Return (x, y) of the center of cell containing provided text 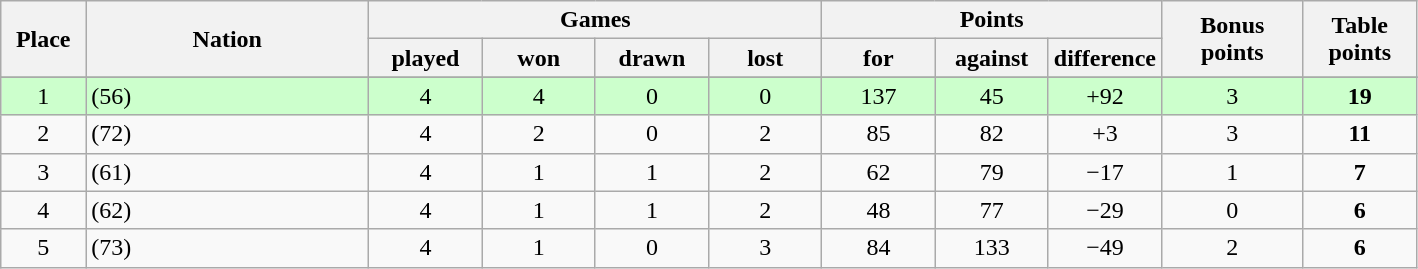
−29 (1104, 210)
19 (1360, 96)
for (878, 58)
(73) (228, 248)
drawn (652, 58)
77 (992, 210)
Place (44, 39)
Nation (228, 39)
lost (766, 58)
45 (992, 96)
played (426, 58)
(72) (228, 134)
−17 (1104, 172)
(62) (228, 210)
11 (1360, 134)
84 (878, 248)
7 (1360, 172)
+3 (1104, 134)
Bonuspoints (1233, 39)
(56) (228, 96)
+92 (1104, 96)
82 (992, 134)
difference (1104, 58)
48 (878, 210)
5 (44, 248)
133 (992, 248)
Games (596, 20)
−49 (1104, 248)
Points (992, 20)
62 (878, 172)
against (992, 58)
Tablepoints (1360, 39)
79 (992, 172)
85 (878, 134)
137 (878, 96)
won (538, 58)
(61) (228, 172)
